Detect which cell encompasses the target text, then output its (x, y) center coordinate. 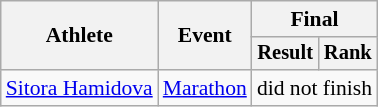
Result (286, 54)
Marathon (205, 88)
Rank (348, 54)
Event (205, 36)
Final (314, 19)
Athlete (80, 36)
did not finish (314, 88)
Sitora Hamidova (80, 88)
